Search for the cell housing the specified text and yield its [x, y] center coordinate. 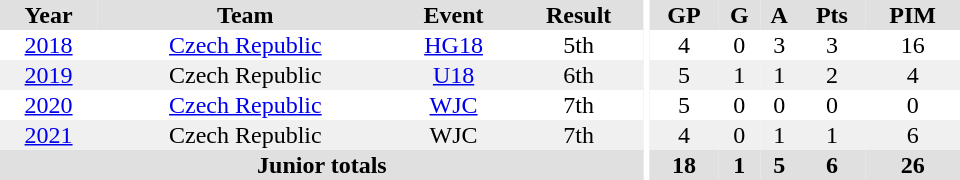
2019 [48, 75]
Team [245, 15]
2 [832, 75]
PIM [912, 15]
2021 [48, 135]
16 [912, 45]
GP [684, 15]
Junior totals [322, 165]
26 [912, 165]
2018 [48, 45]
2020 [48, 105]
HG18 [454, 45]
Pts [832, 15]
5th [579, 45]
G [740, 15]
Event [454, 15]
Result [579, 15]
A [780, 15]
U18 [454, 75]
18 [684, 165]
6th [579, 75]
Year [48, 15]
